Return the [X, Y] coordinate for the center point of the cell that contains the specified text.  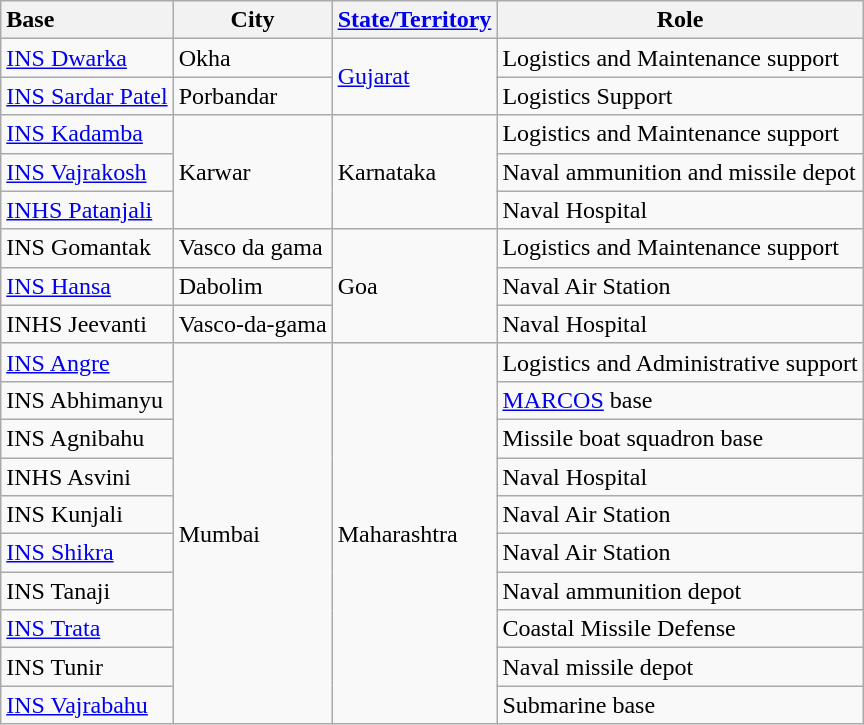
Maharashtra [414, 534]
INS Vajrabahu [87, 705]
INS Agnibahu [87, 438]
Naval ammunition and missile depot [680, 172]
INHS Jeevanti [87, 324]
Missile boat squadron base [680, 438]
Karwar [252, 172]
Naval missile depot [680, 667]
MARCOS base [680, 400]
INHS Patanjali [87, 210]
Mumbai [252, 534]
Logistics Support [680, 96]
INS Vajrakosh [87, 172]
Porbandar [252, 96]
Vasco-da-gama [252, 324]
Role [680, 20]
City [252, 20]
INS Kunjali [87, 515]
INS Trata [87, 629]
INS Kadamba [87, 134]
INS Shikra [87, 553]
Karnataka [414, 172]
Okha [252, 58]
Logistics and Administrative support [680, 362]
INS Gomantak [87, 248]
Dabolim [252, 286]
INS Sardar Patel [87, 96]
INS Dwarka [87, 58]
INS Hansa [87, 286]
Naval ammunition depot [680, 591]
Goa [414, 286]
Coastal Missile Defense [680, 629]
INS Abhimanyu [87, 400]
Gujarat [414, 77]
INS Angre [87, 362]
Vasco da gama [252, 248]
Base [87, 20]
INS Tunir [87, 667]
INHS Asvini [87, 477]
INS Tanaji [87, 591]
State/Territory [414, 20]
Submarine base [680, 705]
